Locate the cell with the specified text and output its [X, Y] center coordinate. 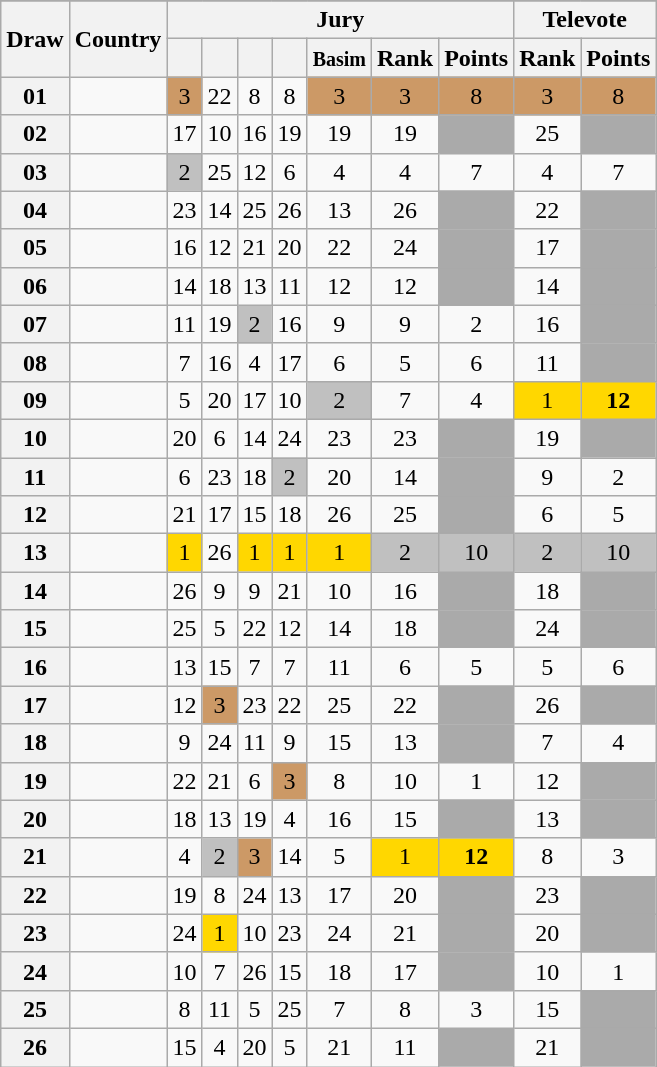
04 [35, 210]
03 [35, 172]
Jury [340, 20]
Country [118, 39]
09 [35, 400]
06 [35, 286]
05 [35, 248]
Basim [339, 58]
Televote [585, 20]
07 [35, 324]
01 [35, 96]
02 [35, 134]
Draw [35, 39]
08 [35, 362]
